From the cell containing the given text, extract its center point as (x, y) coordinate. 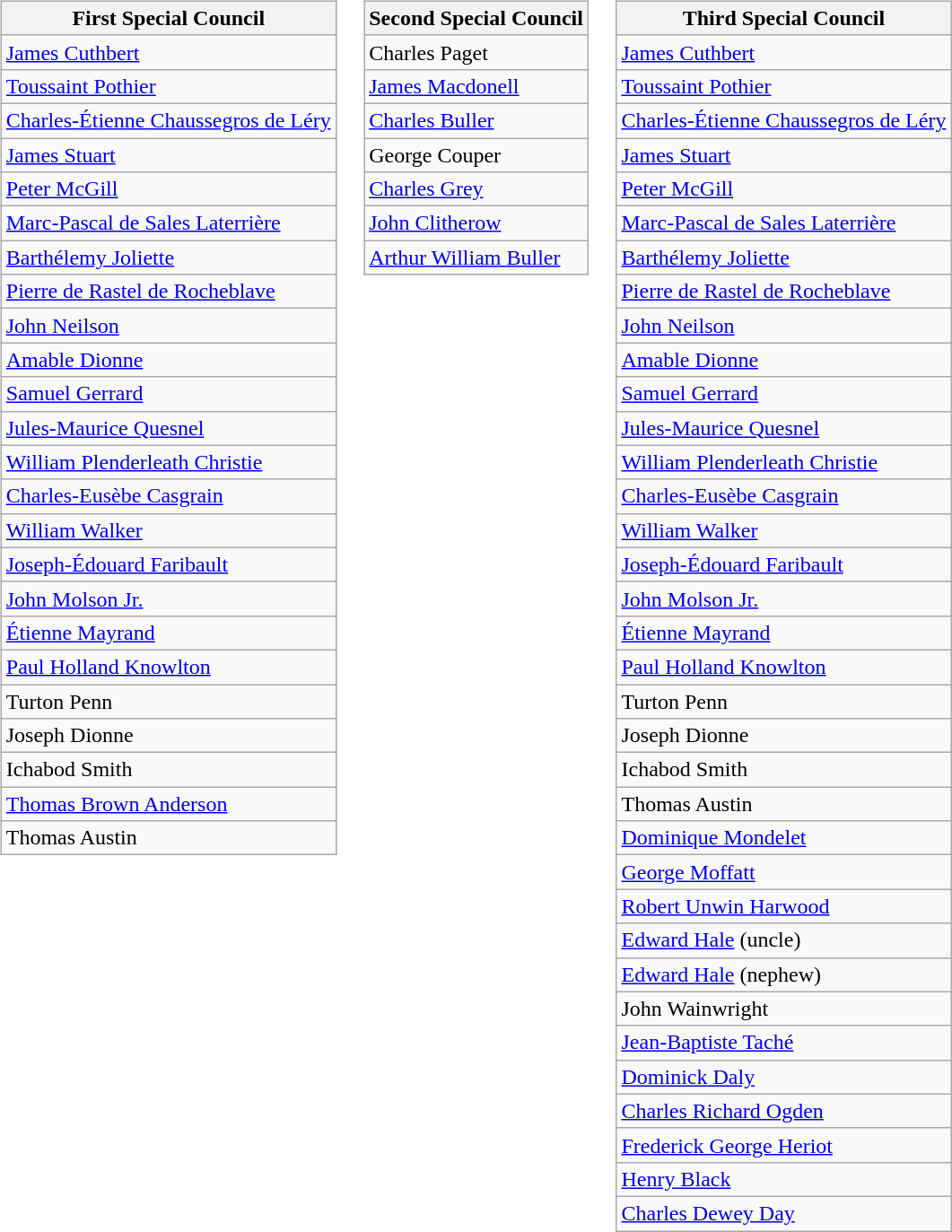
Charles Paget (476, 52)
Henry Black (784, 1179)
First Special Council (169, 18)
Frederick George Heriot (784, 1145)
Charles Richard Ogden (784, 1111)
Charles Buller (476, 120)
Arthur William Buller (476, 258)
James Macdonell (476, 86)
Jean-Baptiste Taché (784, 1043)
Charles Grey (476, 189)
Dominique Mondelet (784, 838)
George Moffatt (784, 872)
Dominick Daly (784, 1077)
Second Special Council (476, 18)
Third Special Council (784, 18)
Edward Hale (nephew) (784, 974)
George Couper (476, 155)
Thomas Brown Anderson (169, 804)
John Wainwright (784, 1009)
Edward Hale (uncle) (784, 940)
Robert Unwin Harwood (784, 906)
Charles Dewey Day (784, 1213)
John Clitherow (476, 223)
